Capture the cell that displays the provided text and extract its [x, y] central coordinate. 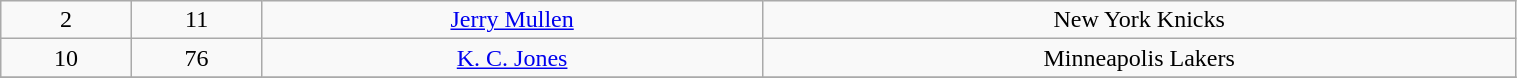
Jerry Mullen [512, 20]
11 [196, 20]
K. C. Jones [512, 58]
76 [196, 58]
2 [66, 20]
10 [66, 58]
New York Knicks [1139, 20]
Minneapolis Lakers [1139, 58]
